Find where the given text appears and provide that cell's center as [X, Y] coordinate. 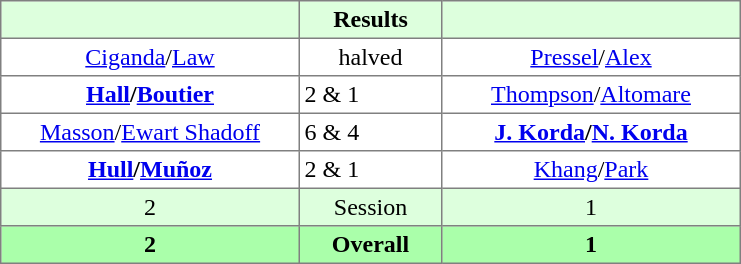
Thompson/Altomare [591, 95]
Session [370, 207]
Khang/Park [591, 170]
Hall/Boutier [150, 95]
Ciganda/Law [150, 57]
Overall [370, 245]
Hull/Muñoz [150, 170]
J. Korda/N. Korda [591, 132]
Results [370, 20]
Pressel/Alex [591, 57]
6 & 4 [370, 132]
Masson/Ewart Shadoff [150, 132]
halved [370, 57]
